Extract the (X, Y) coordinate from the center of the cell holding the provided text.  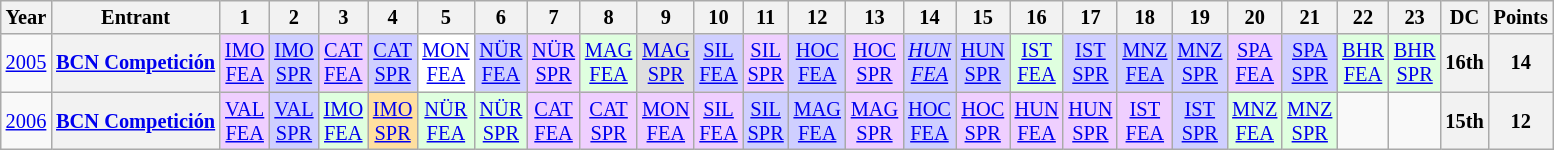
21 (1310, 17)
3 (344, 17)
10 (718, 17)
16 (1037, 17)
Year (26, 17)
Entrant (136, 17)
17 (1090, 17)
9 (666, 17)
5 (446, 17)
19 (1200, 17)
23 (1415, 17)
SPAFEA (1254, 63)
22 (1363, 17)
Points (1521, 17)
4 (392, 17)
20 (1254, 17)
18 (1144, 17)
6 (502, 17)
2 (294, 17)
2005 (26, 63)
BHRFEA (1363, 63)
VALSPR (294, 121)
DC (1464, 17)
16th (1464, 63)
7 (554, 17)
13 (874, 17)
15th (1464, 121)
11 (766, 17)
15 (983, 17)
8 (608, 17)
VALFEA (244, 121)
1 (244, 17)
SPASPR (1310, 63)
2006 (26, 121)
BHRSPR (1415, 63)
